Scan for the cell matching the given text and deliver its (x, y) coordinate at center. 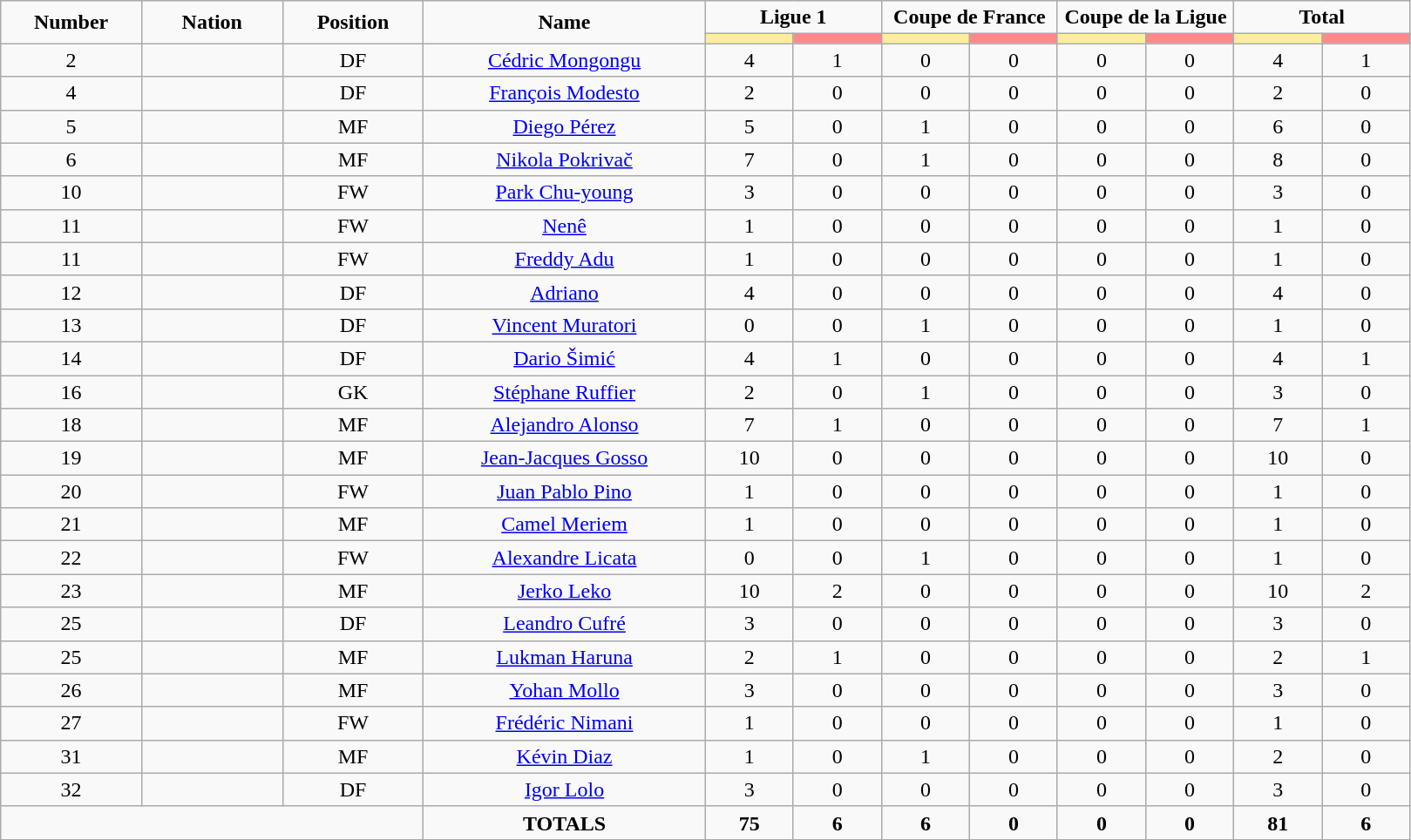
Name (565, 23)
75 (750, 823)
Coupe de France (969, 17)
Jerko Leko (565, 591)
Position (353, 23)
Nation (212, 23)
13 (71, 325)
Lukman Haruna (565, 657)
Dario Šimić (565, 358)
Leandro Cufré (565, 624)
Camel Meriem (565, 525)
Stéphane Ruffier (565, 391)
Yohan Mollo (565, 690)
21 (71, 525)
GK (353, 391)
Jean-Jacques Gosso (565, 458)
31 (71, 756)
Coupe de la Ligue (1145, 17)
Frédéric Nimani (565, 723)
Alexandre Licata (565, 558)
81 (1278, 823)
12 (71, 292)
Igor Lolo (565, 789)
23 (71, 591)
Total (1322, 17)
19 (71, 458)
Park Chu-young (565, 193)
22 (71, 558)
Adriano (565, 292)
Cédric Mongongu (565, 60)
TOTALS (565, 823)
Diego Pérez (565, 126)
26 (71, 690)
Nikola Pokrivač (565, 159)
Juan Pablo Pino (565, 491)
32 (71, 789)
Vincent Muratori (565, 325)
Freddy Adu (565, 259)
8 (1278, 159)
20 (71, 491)
Number (71, 23)
16 (71, 391)
Nenê (565, 226)
18 (71, 425)
Kévin Diaz (565, 756)
Ligue 1 (793, 17)
27 (71, 723)
François Modesto (565, 93)
Alejandro Alonso (565, 425)
14 (71, 358)
